Provide the [x, y] coordinate of the cell's center where the given text is located.  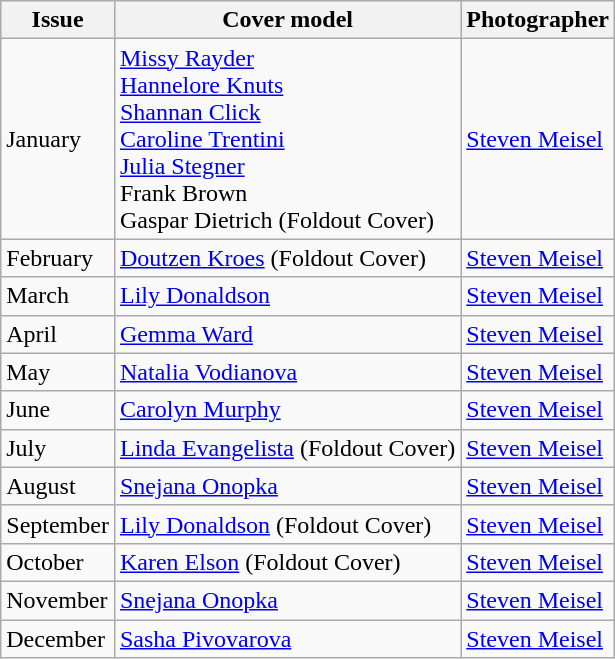
June [58, 410]
November [58, 600]
October [58, 562]
December [58, 639]
Issue [58, 20]
Gemma Ward [287, 334]
Linda Evangelista (Foldout Cover) [287, 448]
Carolyn Murphy [287, 410]
Photographer [538, 20]
Lily Donaldson (Foldout Cover) [287, 524]
March [58, 296]
Sasha Pivovarova [287, 639]
January [58, 139]
May [58, 372]
August [58, 486]
February [58, 258]
July [58, 448]
Karen Elson (Foldout Cover) [287, 562]
Doutzen Kroes (Foldout Cover) [287, 258]
Missy RayderHannelore KnutsShannan ClickCaroline TrentiniJulia StegnerFrank BrownGaspar Dietrich (Foldout Cover) [287, 139]
September [58, 524]
Lily Donaldson [287, 296]
Natalia Vodianova [287, 372]
April [58, 334]
Cover model [287, 20]
